Output the (x, y) coordinate of the center of the cell containing the given text.  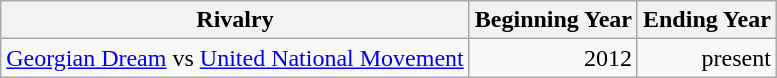
Rivalry (236, 20)
Ending Year (706, 20)
present (706, 58)
2012 (553, 58)
Georgian Dream vs United National Movement (236, 58)
Beginning Year (553, 20)
